Return the [x, y] coordinate for the center point of the cell that contains the specified text.  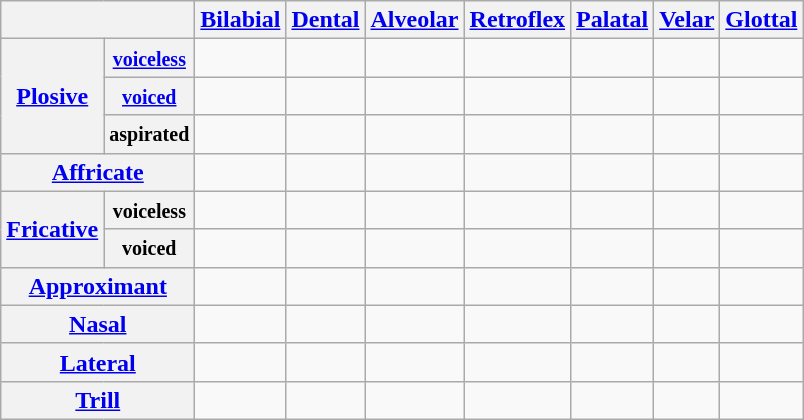
Retroflex [518, 20]
Lateral [98, 362]
Glottal [762, 20]
Dental [326, 20]
Alveolar [414, 20]
Nasal [98, 324]
Fricative [52, 229]
Velar [687, 20]
Approximant [98, 286]
Affricate [98, 172]
Trill [98, 400]
aspirated [150, 134]
Palatal [612, 20]
Plosive [52, 96]
Bilabial [240, 20]
